Scan for the cell matching the given text and deliver its (x, y) coordinate at center. 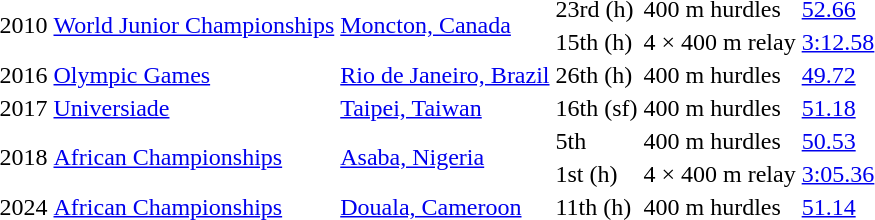
16th (sf) (596, 108)
Universiade (194, 108)
5th (596, 141)
Taipei, Taiwan (445, 108)
African Championships (194, 158)
Rio de Janeiro, Brazil (445, 75)
Olympic Games (194, 75)
15th (h) (596, 42)
1st (h) (596, 174)
26th (h) (596, 75)
Asaba, Nigeria (445, 158)
